Determine the [X, Y] coordinate at the center of the cell enclosing the given text.  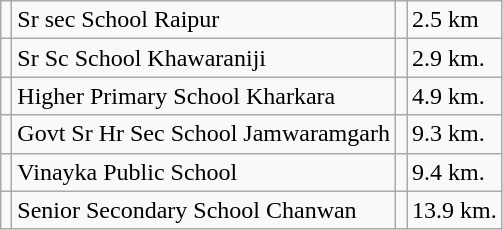
Sr sec School Raipur [204, 20]
2.9 km. [455, 58]
Govt Sr Hr Sec School Jamwaramgarh [204, 134]
Higher Primary School Kharkara [204, 96]
9.3 km. [455, 134]
Vinayka Public School [204, 172]
Senior Secondary School Chanwan [204, 210]
9.4 km. [455, 172]
2.5 km [455, 20]
13.9 km. [455, 210]
4.9 km. [455, 96]
Sr Sc School Khawaraniji [204, 58]
